Search for the cell housing the specified text and yield its (x, y) center coordinate. 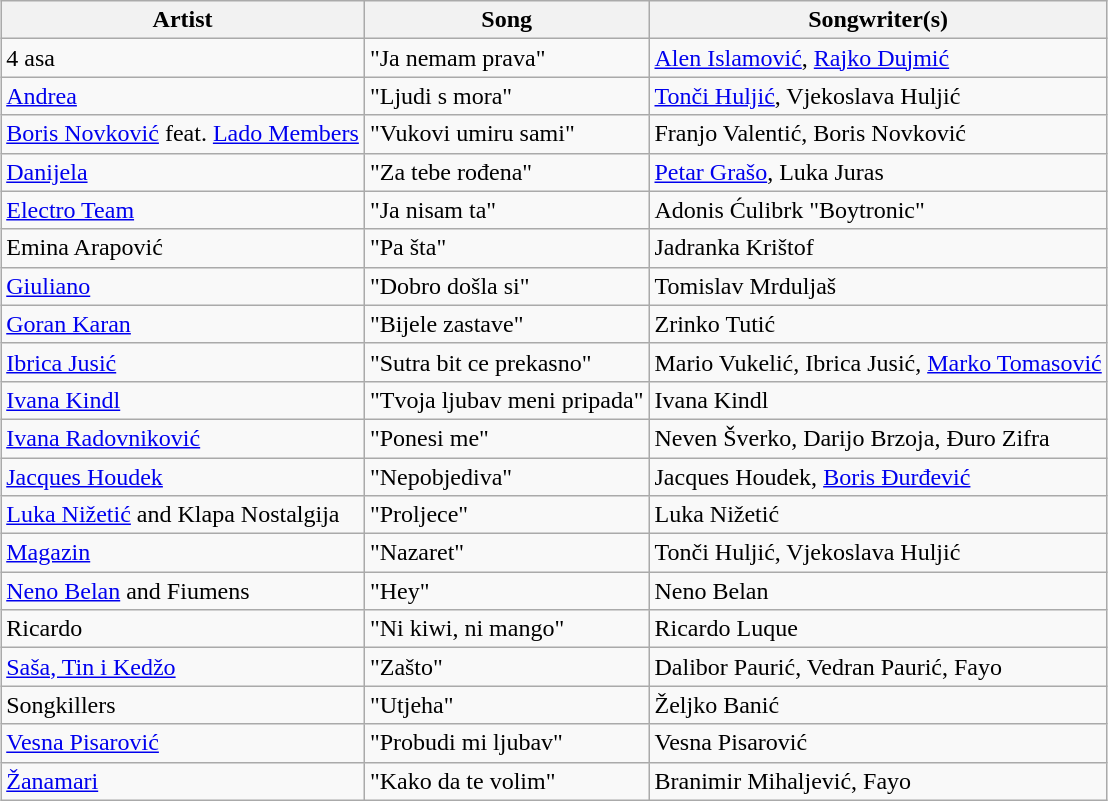
Ivana Radovniković (183, 438)
Ricardo (183, 629)
Zrinko Tutić (878, 324)
Ibrica Jusić (183, 362)
Jacques Houdek (183, 477)
Petar Grašo, Luka Juras (878, 172)
"Ljudi s mora" (506, 96)
Neven Šverko, Darijo Brzoja, Đuro Zifra (878, 438)
Neno Belan and Fiumens (183, 591)
Luka Nižetić (878, 515)
"Utjeha" (506, 705)
Jadranka Krištof (878, 248)
"Proljece" (506, 515)
Emina Arapović (183, 248)
Songwriter(s) (878, 20)
Alen Islamović, Rajko Dujmić (878, 58)
Branimir Mihaljević, Fayo (878, 781)
Jacques Houdek, Boris Đurđević (878, 477)
Tomislav Mrduljaš (878, 286)
Artist (183, 20)
Žanamari (183, 781)
Danijela (183, 172)
Goran Karan (183, 324)
Andrea (183, 96)
Electro Team (183, 210)
4 asa (183, 58)
Magazin (183, 553)
"Hey" (506, 591)
"Sutra bit ce prekasno" (506, 362)
"Nazaret" (506, 553)
Ricardo Luque (878, 629)
"Dobro došla si" (506, 286)
"Bijele zastave" (506, 324)
Neno Belan (878, 591)
Boris Novković feat. Lado Members (183, 134)
Giuliano (183, 286)
"Nepobjediva" (506, 477)
Saša, Tin i Kedžo (183, 667)
Songkillers (183, 705)
Adonis Ćulibrk "Boytronic" (878, 210)
"Ja nemam prava" (506, 58)
"Ja nisam ta" (506, 210)
"Tvoja ljubav meni pripada" (506, 400)
Song (506, 20)
"Vukovi umiru sami" (506, 134)
Franjo Valentić, Boris Novković (878, 134)
Željko Banić (878, 705)
"Ni kiwi, ni mango" (506, 629)
Mario Vukelić, Ibrica Jusić, Marko Tomasović (878, 362)
"Zašto" (506, 667)
"Kako da te volim" (506, 781)
"Probudi mi ljubav" (506, 743)
Dalibor Paurić, Vedran Paurić, Fayo (878, 667)
"Pa šta" (506, 248)
"Za tebe rođena" (506, 172)
"Ponesi me" (506, 438)
Luka Nižetić and Klapa Nostalgija (183, 515)
